Return the [X, Y] coordinate for the center point of the cell that contains the specified text.  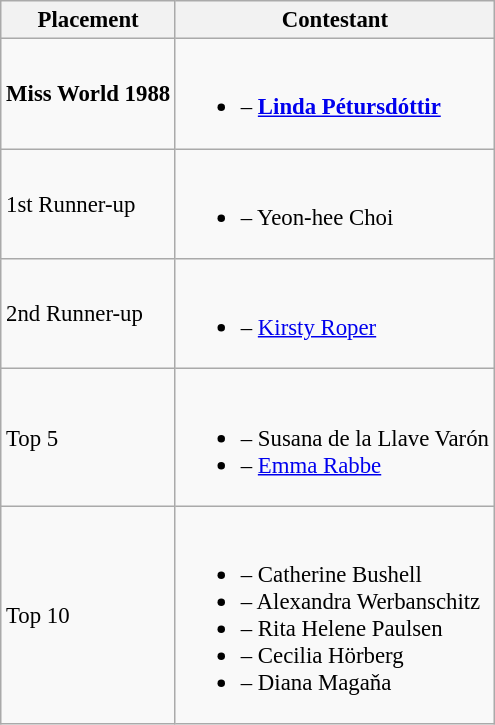
– Yeon-hee Choi [334, 204]
– Kirsty Roper [334, 314]
Contestant [334, 20]
Top 5 [88, 438]
2nd Runner-up [88, 314]
1st Runner-up [88, 204]
Placement [88, 20]
– Susana de la Llave Varón – Emma Rabbe [334, 438]
– Catherine Bushell – Alexandra Werbanschitz – Rita Helene Paulsen – Cecilia Hörberg – Diana Magaňa [334, 615]
Top 10 [88, 615]
Miss World 1988 [88, 94]
– Linda Pétursdóttir [334, 94]
